Determine the [X, Y] coordinate at the center of the cell enclosing the given text.  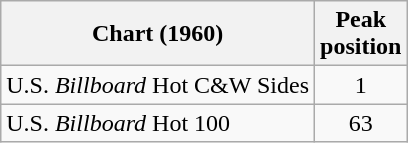
1 [361, 85]
Chart (1960) [158, 34]
63 [361, 123]
U.S. Billboard Hot 100 [158, 123]
U.S. Billboard Hot C&W Sides [158, 85]
Peakposition [361, 34]
